Find where the given text appears and provide that cell's center as [X, Y] coordinate. 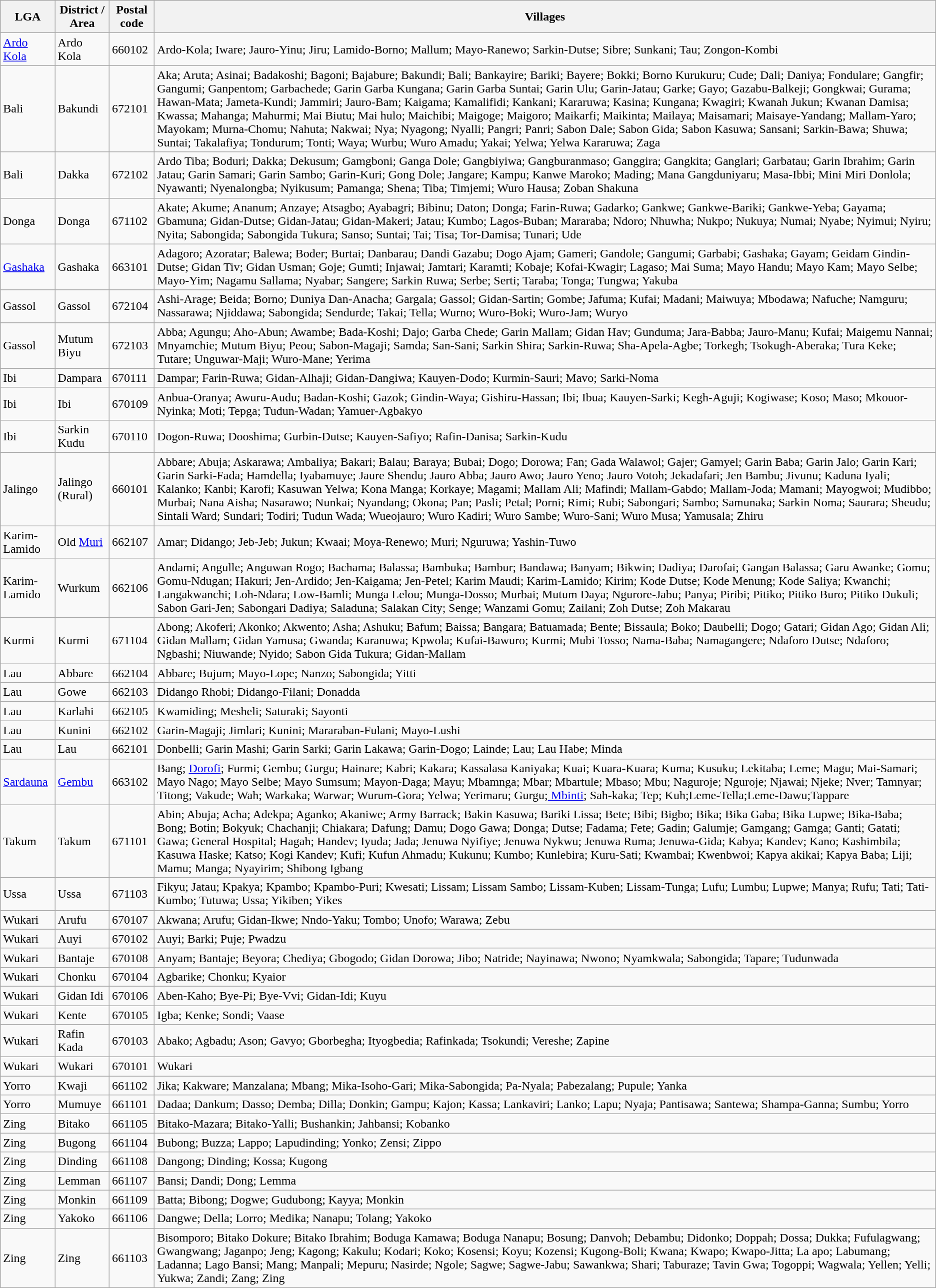
662104 [131, 673]
Auyi; Barki; Puje; Pwadzu [545, 939]
LGA [28, 17]
661105 [131, 1124]
Dampara [82, 378]
662101 [131, 749]
Arufu [82, 920]
Dangong; Dinding; Kossa; Kugong [545, 1162]
Bantaje [82, 958]
Gembu [82, 782]
661106 [131, 1219]
Donbelli; Garin Mashi; Garin Sarki; Garin Lakawa; Garin-Dogo; Lainde; Lau; Lau Habe; Minda [545, 749]
661103 [131, 1258]
670103 [131, 1041]
663102 [131, 782]
661109 [131, 1200]
662107 [131, 542]
Bugong [82, 1143]
Anyam; Bantaje; Beyora; Chediya; Gbogodo; Gidan Dorowa; Jibo; Natride; Nayinawa; Nwono; Nyamkwala; Sabongida; Tapare; Tudunwada [545, 958]
670106 [131, 996]
Kwamiding; Mesheli; Saturaki; Sayonti [545, 711]
672103 [131, 345]
Mumuye [82, 1105]
662105 [131, 711]
Bitako-Mazara; Bitako-Yalli; Bushankin; Jahbansi; Kobanko [545, 1124]
Dangwe; Della; Lorro; Medika; Nanapu; Tolang; Yakoko [545, 1219]
Jika; Kakware; Manzalana; Mbang; Mika-Isoho-Gari; Mika-Sabongida; Pa-Nyala; Pabezalang; Pupule; Yanka [545, 1086]
670102 [131, 939]
662103 [131, 692]
672101 [131, 109]
661108 [131, 1162]
670104 [131, 977]
Kunini [82, 730]
Postal code [131, 17]
Sardauna [28, 782]
Bakundi [82, 109]
Dakka [82, 175]
672104 [131, 306]
Yakoko [82, 1219]
Akwana; Arufu; Gidan-Ikwe; Nndo-Yaku; Tombo; Unofo; Warawa; Zebu [545, 920]
671102 [131, 221]
Abbare; Bujum; Mayo-Lope; Nanzo; Sabongida; Yitti [545, 673]
662102 [131, 730]
661104 [131, 1143]
Garin-Magaji; Jimlari; Kunini; Mararaban-Fulani; Mayo-Lushi [545, 730]
Chonku [82, 977]
Batta; Bibong; Dogwe; Gudubong; Kayya; Monkin [545, 1200]
672102 [131, 175]
Abako; Agbadu; Ason; Gavyo; Gborbegha; Ityogbedia; Rafinkada; Tsokundi; Vereshe; Zapine [545, 1041]
662106 [131, 588]
Igba; Kenke; Sondi; Vaase [545, 1015]
670111 [131, 378]
671101 [131, 841]
670109 [131, 404]
Karlahi [82, 711]
Old Muri [82, 542]
Gowe [82, 692]
Wurkum [82, 588]
Ardo-Kola; Iware; Jauro-Yinu; Jiru; Lamido-Borno; Mallum; Mayo-Ranewo; Sarkin-Dutse; Sibre; Sunkani; Tau; Zongon-Kombi [545, 49]
Bubong; Buzza; Lappo; Lapudinding; Yonko; Zensi; Zippo [545, 1143]
661101 [131, 1105]
670105 [131, 1015]
Amar; Didango; Jeb-Jeb; Jukun; Kwaai; Moya-Renewo; Muri; Nguruwa; Yashin-Tuwo [545, 542]
Kwaji [82, 1086]
Dadaa; Dankum; Dasso; Demba; Dilla; Donkin; Gampu; Kajon; Kassa; Lankaviri; Lanko; Lapu; Nyaja; Pantisawa; Santewa; Shampa-Ganna; Sumbu; Yorro [545, 1105]
Agbarike; Chonku; Kyaior [545, 977]
670110 [131, 436]
661102 [131, 1086]
Auyi [82, 939]
663101 [131, 267]
Dinding [82, 1162]
670101 [131, 1067]
Sarkin Kudu [82, 436]
Dogon-Ruwa; Dooshima; Gurbin-Dutse; Kauyen-Safiyo; Rafin-Danisa; Sarkin-Kudu [545, 436]
Villages [545, 17]
660102 [131, 49]
Bansi; Dandi; Dong; Lemma [545, 1181]
Kente [82, 1015]
661107 [131, 1181]
Monkin [82, 1200]
Mutum Biyu [82, 345]
Rafin Kada [82, 1041]
Aben-Kaho; Bye-Pi; Bye-Vvi; Gidan-Idi; Kuyu [545, 996]
Jalingo [28, 489]
Gidan Idi [82, 996]
District / Area [82, 17]
Jalingo (Rural) [82, 489]
Bitako [82, 1124]
Didango Rhobi; Didango-Filani; Donadda [545, 692]
670108 [131, 958]
Lemman [82, 1181]
Abbare [82, 673]
660101 [131, 489]
670107 [131, 920]
671104 [131, 641]
Dampar; Farin-Ruwa; Gidan-Alhaji; Gidan-Dangiwa; Kauyen-Dodo; Kurmin-Sauri; Mavo; Sarki-Noma [545, 378]
671103 [131, 894]
